Determine the (x, y) coordinate at the center of the cell enclosing the given text.  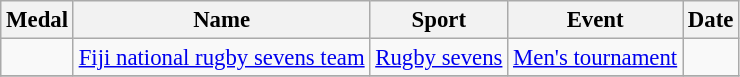
Date (710, 20)
Rugby sevens (439, 58)
Event (596, 20)
Sport (439, 20)
Fiji national rugby sevens team (222, 58)
Men's tournament (596, 58)
Medal (38, 20)
Name (222, 20)
